Find where the given text appears and provide that cell's center as (x, y) coordinate. 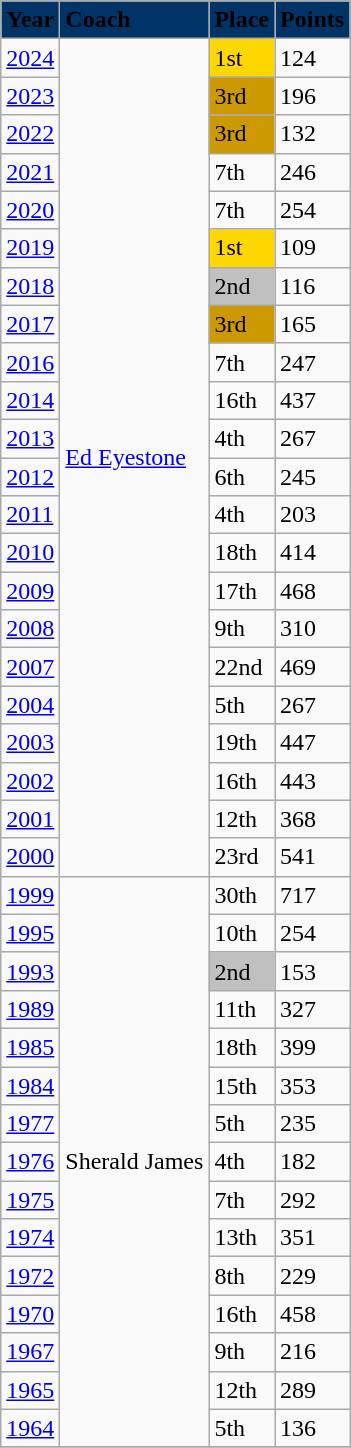
1972 (30, 1276)
717 (312, 895)
1977 (30, 1124)
2011 (30, 515)
15th (242, 1085)
2020 (30, 210)
2004 (30, 705)
1989 (30, 1009)
19th (242, 743)
10th (242, 933)
2014 (30, 400)
165 (312, 324)
11th (242, 1009)
1985 (30, 1047)
2019 (30, 248)
2022 (30, 134)
196 (312, 96)
447 (312, 743)
116 (312, 286)
22nd (242, 667)
23rd (242, 857)
1967 (30, 1352)
153 (312, 971)
246 (312, 172)
1970 (30, 1314)
136 (312, 1428)
2018 (30, 286)
2007 (30, 667)
2017 (30, 324)
351 (312, 1238)
437 (312, 400)
2016 (30, 362)
216 (312, 1352)
2023 (30, 96)
2024 (30, 58)
247 (312, 362)
2008 (30, 629)
469 (312, 667)
2001 (30, 819)
1995 (30, 933)
235 (312, 1124)
2003 (30, 743)
17th (242, 591)
468 (312, 591)
292 (312, 1200)
414 (312, 553)
1964 (30, 1428)
203 (312, 515)
399 (312, 1047)
229 (312, 1276)
182 (312, 1162)
124 (312, 58)
1965 (30, 1390)
2000 (30, 857)
368 (312, 819)
2009 (30, 591)
2013 (30, 438)
6th (242, 477)
30th (242, 895)
1975 (30, 1200)
2002 (30, 781)
Ed Eyestone (134, 458)
1974 (30, 1238)
1984 (30, 1085)
1993 (30, 971)
8th (242, 1276)
13th (242, 1238)
458 (312, 1314)
2021 (30, 172)
353 (312, 1085)
Year (30, 20)
245 (312, 477)
109 (312, 248)
327 (312, 1009)
132 (312, 134)
2010 (30, 553)
Place (242, 20)
541 (312, 857)
1976 (30, 1162)
1999 (30, 895)
Sherald James (134, 1162)
289 (312, 1390)
Coach (134, 20)
2012 (30, 477)
Points (312, 20)
310 (312, 629)
443 (312, 781)
